Output the [X, Y] coordinate of the center of the cell containing the given text.  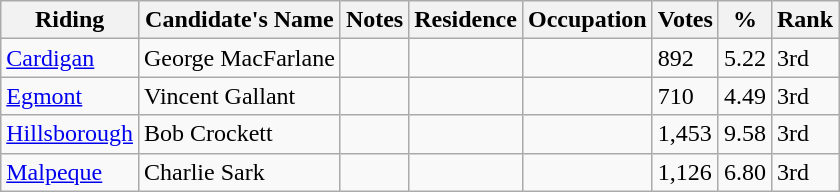
Residence [466, 20]
Egmont [70, 96]
5.22 [744, 58]
Riding [70, 20]
1,453 [685, 134]
Vincent Gallant [239, 96]
Bob Crockett [239, 134]
Malpeque [70, 172]
1,126 [685, 172]
George MacFarlane [239, 58]
9.58 [744, 134]
Hillsborough [70, 134]
Notes [374, 20]
Charlie Sark [239, 172]
4.49 [744, 96]
Cardigan [70, 58]
710 [685, 96]
Votes [685, 20]
892 [685, 58]
% [744, 20]
Candidate's Name [239, 20]
Occupation [587, 20]
Rank [804, 20]
6.80 [744, 172]
